Pinpoint the cell where the given text exists, returning its [x, y] midpoint coordinate. 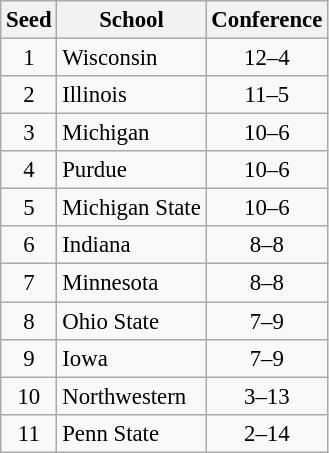
12–4 [267, 58]
Penn State [132, 433]
2–14 [267, 433]
11–5 [267, 95]
9 [29, 358]
5 [29, 208]
6 [29, 245]
Purdue [132, 170]
10 [29, 396]
Ohio State [132, 321]
Illinois [132, 95]
3 [29, 133]
11 [29, 433]
Indiana [132, 245]
3–13 [267, 396]
Wisconsin [132, 58]
Michigan [132, 133]
2 [29, 95]
7 [29, 283]
Seed [29, 20]
Northwestern [132, 396]
Conference [267, 20]
Michigan State [132, 208]
4 [29, 170]
1 [29, 58]
School [132, 20]
Iowa [132, 358]
8 [29, 321]
Minnesota [132, 283]
